Find where the given text appears and provide that cell's center as [X, Y] coordinate. 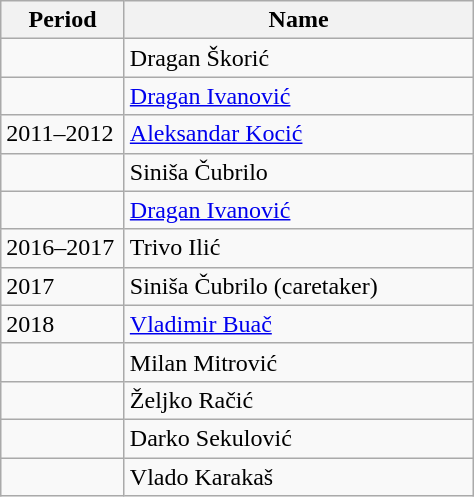
Darko Sekulović [298, 438]
Vlado Karakaš [298, 477]
Siniša Čubrilo (caretaker) [298, 286]
Aleksandar Kocić [298, 134]
Trivo Ilić [298, 248]
Dragan Škorić [298, 58]
Period [63, 20]
2016–2017 [63, 248]
2017 [63, 286]
Vladimir Buač [298, 324]
Željko Račić [298, 400]
Milan Mitrović [298, 362]
Name [298, 20]
Siniša Čubrilo [298, 172]
2011–2012 [63, 134]
2018 [63, 324]
